Scan for the cell matching the given text and deliver its [x, y] coordinate at center. 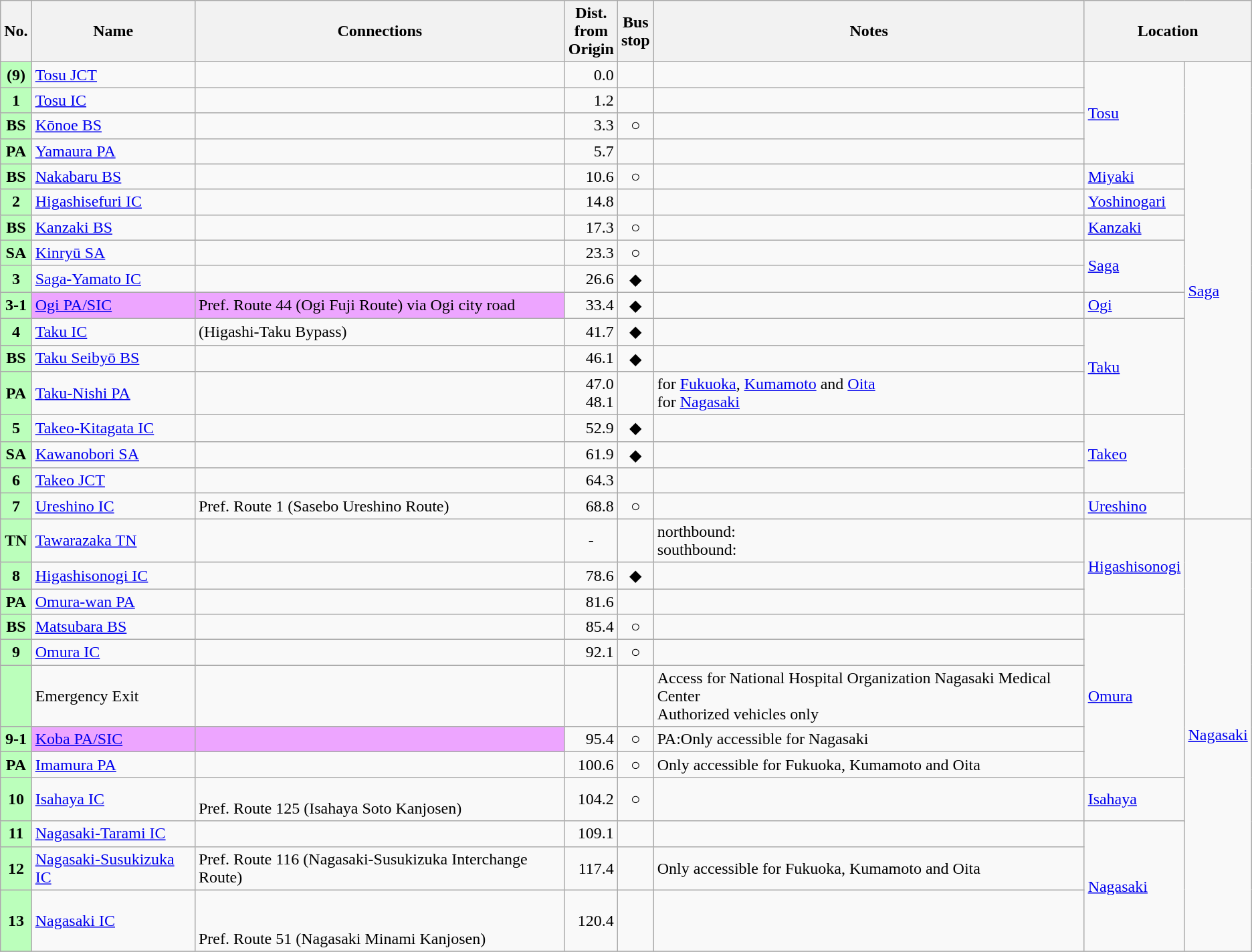
Takeo-Kitagata IC [113, 429]
41.7 [591, 332]
46.1 [591, 358]
Pref. Route 44 (Ogi Fuji Route) via Ogi city road [380, 306]
81.6 [591, 601]
Notes [869, 31]
14.8 [591, 202]
64.3 [591, 481]
Takeo [1134, 455]
Omura-wan PA [113, 601]
4 [16, 332]
Koba PA/SIC [113, 739]
Saga-Yamato IC [113, 279]
3.3 [591, 126]
Access for National Hospital Organization Nagasaki Medical CenterAuthorized vehicles only [869, 696]
Name [113, 31]
5.7 [591, 151]
Kawanobori SA [113, 455]
Taku-Nishi PA [113, 393]
12 [16, 868]
11 [16, 834]
109.1 [591, 834]
47.048.1 [591, 393]
PA:Only accessible for Nagasaki [869, 739]
117.4 [591, 868]
- [591, 540]
104.2 [591, 800]
9-1 [16, 739]
Tawarazaka TN [113, 540]
Dist.fromOrigin [591, 31]
Busstop [635, 31]
Omura [1134, 696]
Isahaya IC [113, 800]
8 [16, 576]
68.8 [591, 506]
95.4 [591, 739]
TN [16, 540]
0.0 [591, 75]
9 [16, 652]
7 [16, 506]
Takeo JCT [113, 481]
120.4 [591, 921]
Isahaya [1134, 800]
Ogi [1134, 306]
Ureshino [1134, 506]
26.6 [591, 279]
Higashisonogi [1134, 567]
78.6 [591, 576]
Higashisonogi IC [113, 576]
Kinryū SA [113, 253]
Pref. Route 51 (Nagasaki Minami Kanjosen) [380, 921]
Nakabaru BS [113, 176]
Ureshino IC [113, 506]
Kanzaki [1134, 227]
Tosu JCT [113, 75]
Pref. Route 125 (Isahaya Soto Kanjosen) [380, 800]
6 [16, 481]
3 [16, 279]
17.3 [591, 227]
23.3 [591, 253]
Taku Seibyō BS [113, 358]
Taku [1134, 366]
Nagasaki IC [113, 921]
10 [16, 800]
Connections [380, 31]
Kōnoe BS [113, 126]
61.9 [591, 455]
for Fukuoka, Kumamoto and Oitafor Nagasaki [869, 393]
Pref. Route 116 (Nagasaki-Susukizuka Interchange Route) [380, 868]
52.9 [591, 429]
No. [16, 31]
Imamura PA [113, 765]
10.6 [591, 176]
5 [16, 429]
Nagasaki-Tarami IC [113, 834]
33.4 [591, 306]
3-1 [16, 306]
Yoshinogari [1134, 202]
Kanzaki BS [113, 227]
92.1 [591, 652]
100.6 [591, 765]
Omura IC [113, 652]
Yamaura PA [113, 151]
85.4 [591, 627]
1.2 [591, 100]
(9) [16, 75]
2 [16, 202]
(Higashi-Taku Bypass) [380, 332]
Location [1168, 31]
Nagasaki-Susukizuka IC [113, 868]
Pref. Route 1 (Sasebo Ureshino Route) [380, 506]
13 [16, 921]
Tosu [1134, 113]
Tosu IC [113, 100]
Higashisefuri IC [113, 202]
Taku IC [113, 332]
Ogi PA/SIC [113, 306]
1 [16, 100]
Matsubara BS [113, 627]
Emergency Exit [113, 696]
northbound: southbound: [869, 540]
Miyaki [1134, 176]
